Provide the [X, Y] coordinate of the cell's center where the given text is located.  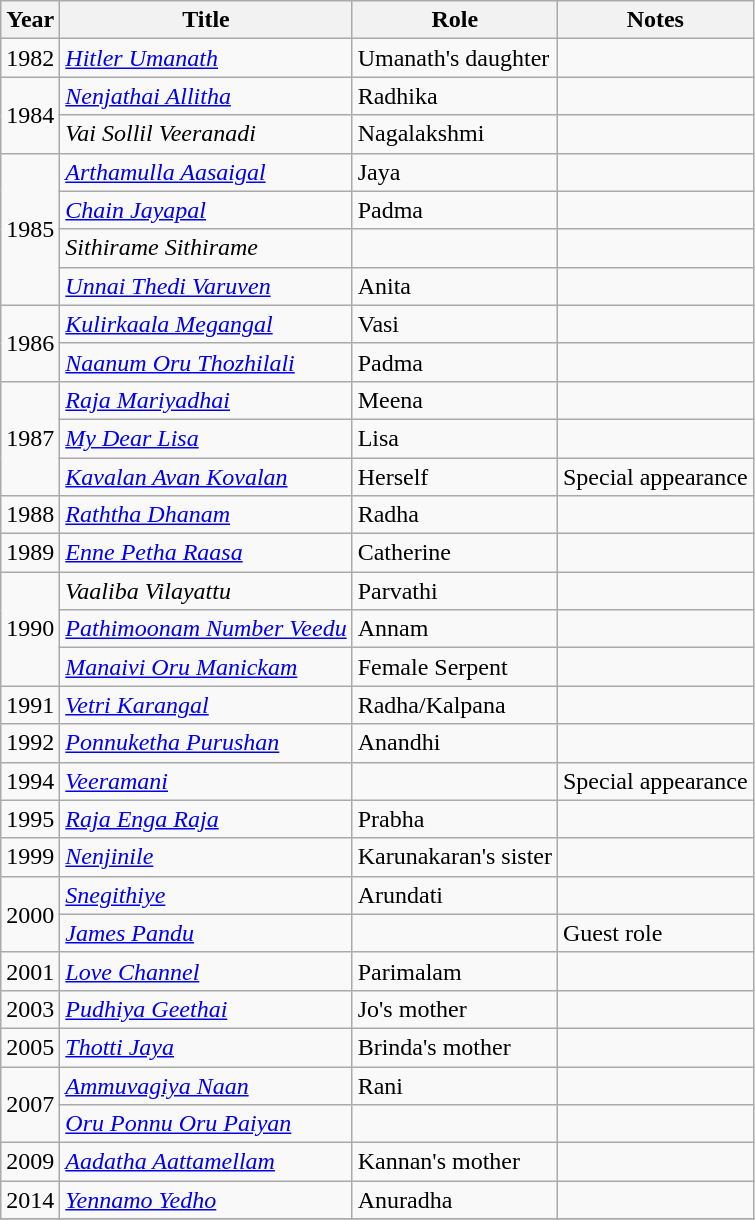
Kulirkaala Megangal [206, 324]
Nenjathai Allitha [206, 96]
1991 [30, 705]
1992 [30, 743]
1995 [30, 819]
Radha [454, 515]
Radha/Kalpana [454, 705]
2000 [30, 914]
Nenjinile [206, 857]
Arundati [454, 895]
Hitler Umanath [206, 58]
Yennamo Yedho [206, 1200]
Snegithiye [206, 895]
Parimalam [454, 971]
1988 [30, 515]
Vasi [454, 324]
1987 [30, 438]
Brinda's mother [454, 1047]
Kavalan Avan Kovalan [206, 477]
1989 [30, 553]
Vetri Karangal [206, 705]
1994 [30, 781]
Guest role [655, 933]
1982 [30, 58]
Ponnuketha Purushan [206, 743]
Jo's mother [454, 1009]
Annam [454, 629]
Female Serpent [454, 667]
Chain Jayapal [206, 210]
Anuradha [454, 1200]
Anita [454, 286]
Sithirame Sithirame [206, 248]
Raja Mariyadhai [206, 400]
My Dear Lisa [206, 438]
Vaaliba Vilayattu [206, 591]
2005 [30, 1047]
Meena [454, 400]
Radhika [454, 96]
Enne Petha Raasa [206, 553]
Pathimoonam Number Veedu [206, 629]
Jaya [454, 172]
Raththa Dhanam [206, 515]
Vai Sollil Veeranadi [206, 134]
Umanath's daughter [454, 58]
Year [30, 20]
Title [206, 20]
Karunakaran's sister [454, 857]
1984 [30, 115]
2001 [30, 971]
2007 [30, 1104]
Arthamulla Aasaigal [206, 172]
Love Channel [206, 971]
Notes [655, 20]
Rani [454, 1085]
Nagalakshmi [454, 134]
2009 [30, 1162]
2003 [30, 1009]
Kannan's mother [454, 1162]
Prabha [454, 819]
Ammuvagiya Naan [206, 1085]
Anandhi [454, 743]
Role [454, 20]
1986 [30, 343]
Thotti Jaya [206, 1047]
Aadatha Aattamellam [206, 1162]
James Pandu [206, 933]
Manaivi Oru Manickam [206, 667]
1990 [30, 629]
Parvathi [454, 591]
Unnai Thedi Varuven [206, 286]
Raja Enga Raja [206, 819]
Veeramani [206, 781]
2014 [30, 1200]
Oru Ponnu Oru Paiyan [206, 1124]
1985 [30, 229]
1999 [30, 857]
Naanum Oru Thozhilali [206, 362]
Lisa [454, 438]
Pudhiya Geethai [206, 1009]
Herself [454, 477]
Catherine [454, 553]
